Pinpoint the cell where the given text exists, returning its (X, Y) midpoint coordinate. 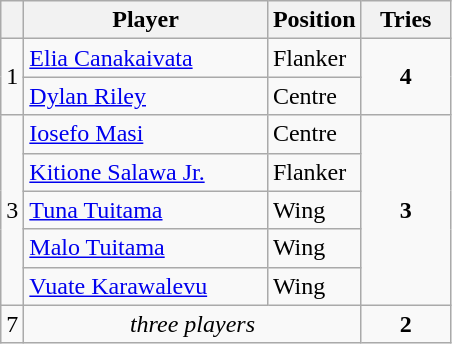
Elia Canakaivata (146, 58)
Kitione Salawa Jr. (146, 172)
Iosefo Masi (146, 134)
4 (406, 77)
Malo Tuitama (146, 248)
7 (12, 324)
2 (406, 324)
Tuna Tuitama (146, 210)
Dylan Riley (146, 96)
Tries (406, 20)
three players (192, 324)
Player (146, 20)
1 (12, 77)
Position (314, 20)
Vuate Karawalevu (146, 286)
